From the cell containing the given text, extract its center point as [x, y] coordinate. 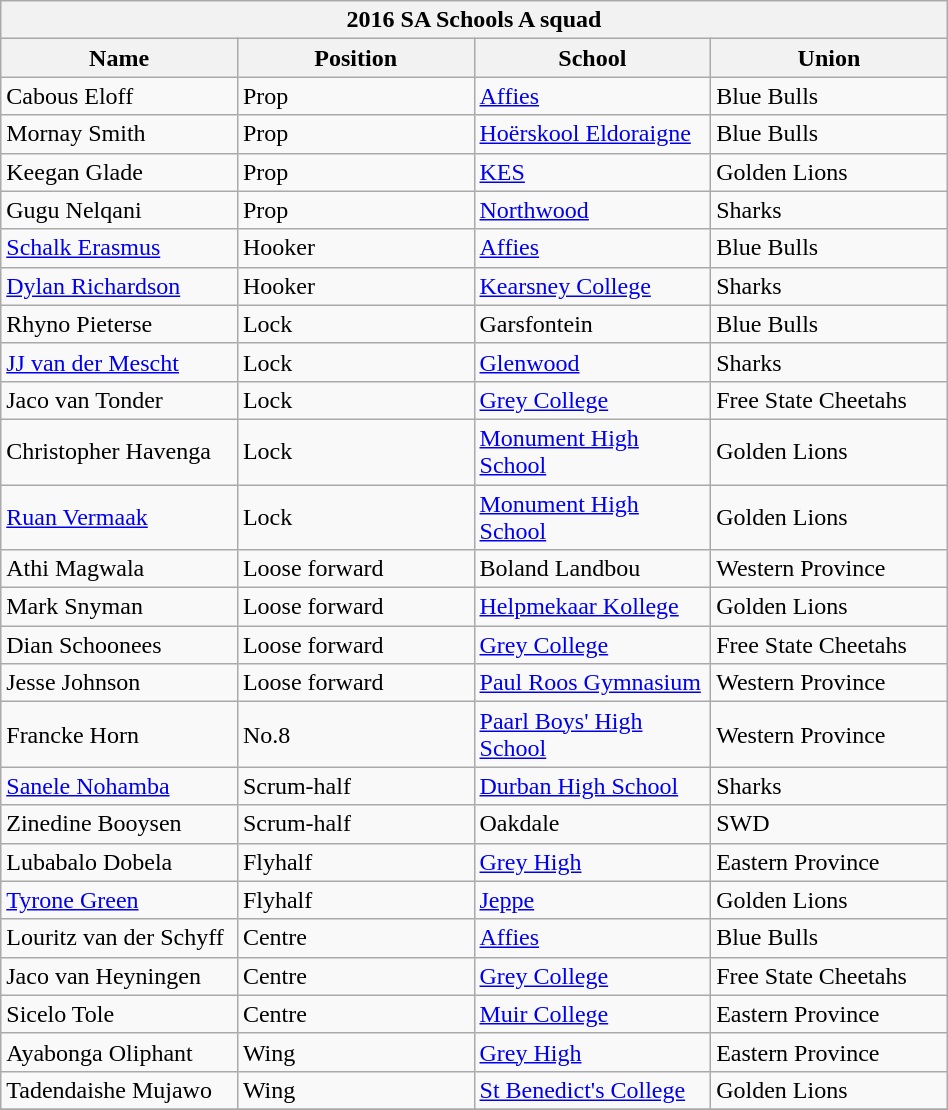
Garsfontein [592, 324]
Cabous Eloff [120, 96]
Keegan Glade [120, 172]
Zinedine Booysen [120, 824]
Lubabalo Dobela [120, 862]
Paarl Boys' High School [592, 734]
Muir College [592, 1014]
Louritz van der Schyff [120, 938]
Oakdale [592, 824]
Tadendaishe Mujawo [120, 1090]
Gugu Nelqani [120, 210]
2016 SA Schools A squad [474, 20]
Name [120, 58]
Boland Landbou [592, 569]
Dylan Richardson [120, 286]
St Benedict's College [592, 1090]
Francke Horn [120, 734]
School [592, 58]
Ayabonga Oliphant [120, 1052]
Helpmekaar Kollege [592, 607]
SWD [830, 824]
No.8 [356, 734]
Hoërskool Eldoraigne [592, 134]
Paul Roos Gymnasium [592, 683]
Durban High School [592, 786]
Schalk Erasmus [120, 248]
Sanele Nohamba [120, 786]
KES [592, 172]
Sicelo Tole [120, 1014]
Union [830, 58]
Northwood [592, 210]
Mark Snyman [120, 607]
Jesse Johnson [120, 683]
Jeppe [592, 900]
Tyrone Green [120, 900]
Mornay Smith [120, 134]
JJ van der Mescht [120, 362]
Dian Schoonees [120, 645]
Position [356, 58]
Glenwood [592, 362]
Jaco van Tonder [120, 400]
Athi Magwala [120, 569]
Ruan Vermaak [120, 516]
Rhyno Pieterse [120, 324]
Kearsney College [592, 286]
Jaco van Heyningen [120, 976]
Christopher Havenga [120, 452]
